Capture the cell that displays the provided text and extract its [x, y] central coordinate. 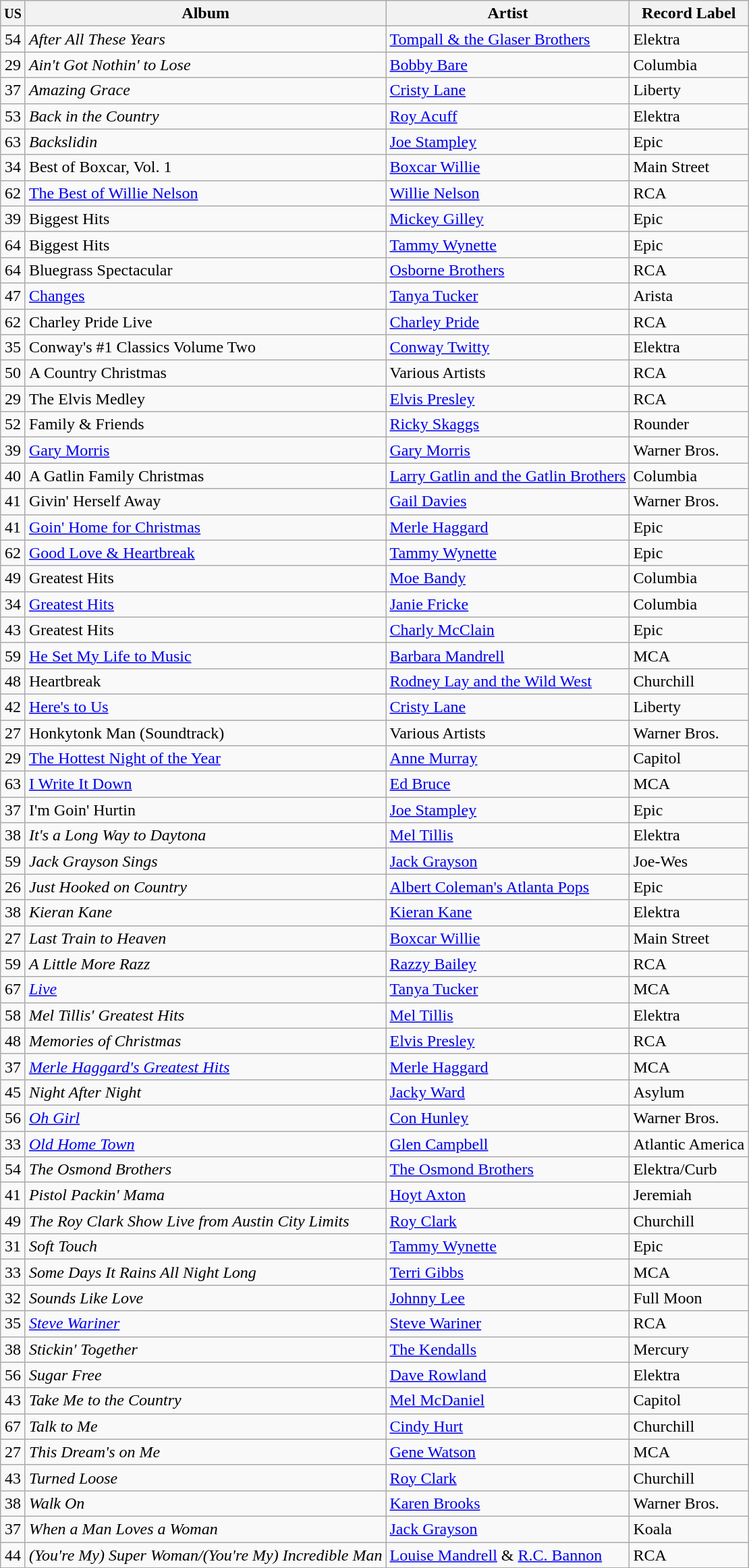
32 [13, 1298]
Cindy Hurt [507, 1426]
Conway Twitty [507, 348]
Heartbreak [205, 681]
Glen Campbell [507, 1144]
Charly McClain [507, 630]
Ed Bruce [507, 784]
Just Hooked on Country [205, 887]
45 [13, 1092]
Mercury [689, 1349]
Willie Nelson [507, 193]
Back in the Country [205, 116]
Talk to Me [205, 1426]
Mel McDaniel [507, 1401]
Koala [689, 1529]
Walk On [205, 1503]
40 [13, 476]
Full Moon [689, 1298]
Razzy Bailey [507, 964]
I'm Goin' Hurtin [205, 810]
Record Label [689, 13]
47 [13, 296]
Family & Friends [205, 425]
Charley Pride Live [205, 322]
26 [13, 887]
Charley Pride [507, 322]
Here's to Us [205, 707]
Old Home Town [205, 1144]
Albert Coleman's Atlanta Pops [507, 887]
US [13, 13]
Goin' Home for Christmas [205, 527]
Givin' Herself Away [205, 502]
Night After Night [205, 1092]
The Kendalls [507, 1349]
Karen Brooks [507, 1503]
Roy Acuff [507, 116]
52 [13, 425]
When a Man Loves a Woman [205, 1529]
(You're My) Super Woman/(You're My) Incredible Man [205, 1555]
Rodney Lay and the Wild West [507, 681]
58 [13, 1015]
53 [13, 116]
A Country Christmas [205, 373]
44 [13, 1555]
The Hottest Night of the Year [205, 759]
Moe Bandy [507, 578]
Turned Loose [205, 1478]
42 [13, 707]
Terri Gibbs [507, 1272]
The Best of Willie Nelson [205, 193]
Backslidin [205, 142]
Sugar Free [205, 1375]
I Write It Down [205, 784]
Oh Girl [205, 1118]
Rounder [689, 425]
50 [13, 373]
Best of Boxcar, Vol. 1 [205, 167]
Con Hunley [507, 1118]
The Roy Clark Show Live from Austin City Limits [205, 1221]
Merle Haggard's Greatest Hits [205, 1066]
31 [13, 1247]
Asylum [689, 1092]
Louise Mandrell & R.C. Bannon [507, 1555]
Jack Grayson Sings [205, 861]
Stickin' Together [205, 1349]
Memories of Christmas [205, 1041]
The Elvis Medley [205, 399]
Gail Davies [507, 502]
Atlantic America [689, 1144]
Changes [205, 296]
Sounds Like Love [205, 1298]
This Dream's on Me [205, 1452]
A Gatlin Family Christmas [205, 476]
Artist [507, 13]
Pistol Packin' Mama [205, 1195]
Mickey Gilley [507, 219]
Janie Fricke [507, 604]
Last Train to Heaven [205, 938]
He Set My Life to Music [205, 655]
Take Me to the Country [205, 1401]
Arista [689, 296]
Album [205, 13]
Honkytonk Man (Soundtrack) [205, 732]
Amazing Grace [205, 90]
Gene Watson [507, 1452]
Mel Tillis' Greatest Hits [205, 1015]
Jacky Ward [507, 1092]
After All These Years [205, 39]
Conway's #1 Classics Volume Two [205, 348]
Barbara Mandrell [507, 655]
Good Love & Heartbreak [205, 553]
Elektra/Curb [689, 1170]
Ain't Got Nothin' to Lose [205, 65]
Soft Touch [205, 1247]
It's a Long Way to Daytona [205, 836]
Bluegrass Spectacular [205, 270]
Dave Rowland [507, 1375]
Anne Murray [507, 759]
Tompall & the Glaser Brothers [507, 39]
Hoyt Axton [507, 1195]
Larry Gatlin and the Gatlin Brothers [507, 476]
Osborne Brothers [507, 270]
Bobby Bare [507, 65]
Jeremiah [689, 1195]
A Little More Razz [205, 964]
Ricky Skaggs [507, 425]
Johnny Lee [507, 1298]
Some Days It Rains All Night Long [205, 1272]
Joe-Wes [689, 861]
Live [205, 990]
